Provide the (X, Y) coordinate of the cell's center where the given text is located.  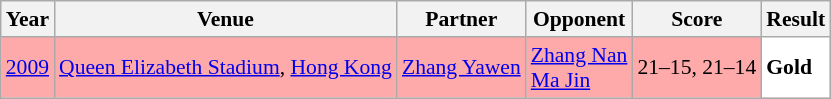
Result (796, 19)
Opponent (580, 19)
Score (696, 19)
21–15, 21–14 (696, 68)
2009 (28, 68)
Partner (462, 19)
Venue (226, 19)
Zhang Yawen (462, 68)
Queen Elizabeth Stadium, Hong Kong (226, 68)
Year (28, 19)
Gold (796, 68)
Zhang Nan Ma Jin (580, 68)
